Provide the (X, Y) coordinate of the cell's center where the given text is located.  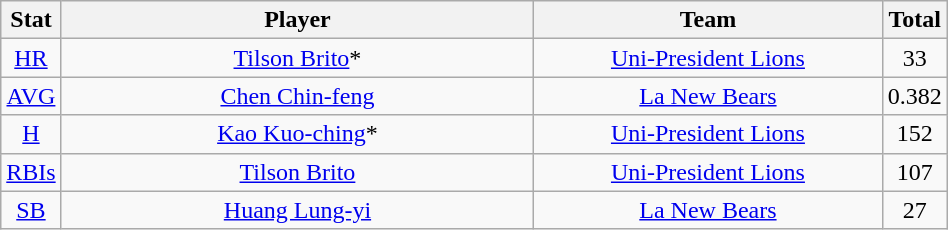
Team (708, 20)
27 (914, 210)
Total (914, 20)
152 (914, 134)
Stat (31, 20)
33 (914, 58)
HR (31, 58)
SB (31, 210)
107 (914, 172)
AVG (31, 96)
H (31, 134)
Tilson Brito (298, 172)
Tilson Brito* (298, 58)
0.382 (914, 96)
Chen Chin-feng (298, 96)
Kao Kuo-ching* (298, 134)
RBIs (31, 172)
Player (298, 20)
Huang Lung-yi (298, 210)
